Locate the cell with the specified text and output its (X, Y) center coordinate. 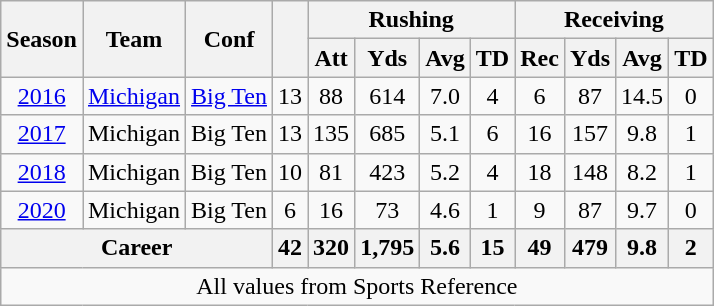
685 (388, 134)
9.7 (642, 210)
14.5 (642, 96)
9 (540, 210)
8.2 (642, 172)
Conf (230, 39)
18 (540, 172)
Rushing (412, 20)
423 (388, 172)
Season (42, 39)
320 (332, 248)
Team (134, 39)
2018 (42, 172)
5.6 (446, 248)
42 (290, 248)
73 (388, 210)
All values from Sports Reference (357, 286)
4.6 (446, 210)
49 (540, 248)
7.0 (446, 96)
2017 (42, 134)
Career (137, 248)
148 (590, 172)
15 (492, 248)
10 (290, 172)
135 (332, 134)
157 (590, 134)
81 (332, 172)
2016 (42, 96)
2 (691, 248)
479 (590, 248)
Rec (540, 58)
88 (332, 96)
614 (388, 96)
1,795 (388, 248)
Att (332, 58)
Receiving (614, 20)
5.1 (446, 134)
5.2 (446, 172)
2020 (42, 210)
